Output the (X, Y) coordinate of the center of the cell containing the given text.  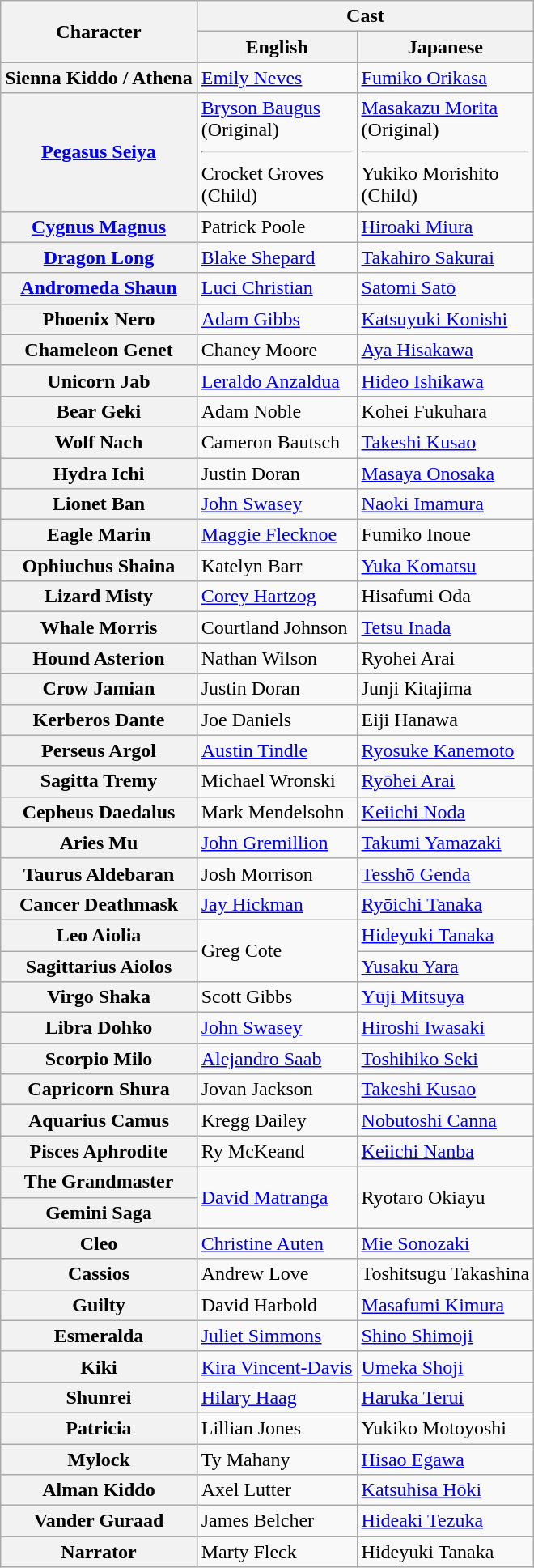
Hound Asterion (99, 658)
Jovan Jackson (277, 1090)
Pisces Aphrodite (99, 1151)
Takumi Yamazaki (445, 843)
Nobutoshi Canna (445, 1120)
Masakazu Morita(Original)Yukiko Morishito (Child) (445, 152)
Yusaku Yara (445, 966)
Andromeda Shaun (99, 288)
Character (99, 32)
Aries Mu (99, 843)
Katelyn Barr (277, 566)
Cast (365, 16)
Chameleon Genet (99, 350)
Christine Auten (277, 1243)
Josh Morrison (277, 873)
Guilty (99, 1305)
Bear Geki (99, 411)
Eiji Hanawa (445, 720)
Mie Sonozaki (445, 1243)
Yuka Komatsu (445, 566)
Tesshō Genda (445, 873)
Aya Hisakawa (445, 350)
Aquarius Camus (99, 1120)
The Grandmaster (99, 1182)
Keiichi Nanba (445, 1151)
Kerberos Dante (99, 720)
Shino Shimoji (445, 1336)
Andrew Love (277, 1274)
Axel Lutter (277, 1490)
Blake Shepard (277, 257)
Fumiko Inoue (445, 535)
Toshitsugu Takashina (445, 1274)
Esmeralda (99, 1336)
Juliet Simmons (277, 1336)
Nathan Wilson (277, 658)
Michael Wronski (277, 781)
Hiroshi Iwasaki (445, 1028)
Haruka Terui (445, 1397)
Eagle Marin (99, 535)
Hisao Egawa (445, 1460)
Chaney Moore (277, 350)
Bryson Baugus(Original)Crocket Groves (Child) (277, 152)
Libra Dohko (99, 1028)
Ryosuke Kanemoto (445, 750)
Phoenix Nero (99, 319)
Hiroaki Miura (445, 227)
Unicorn Jab (99, 380)
Hilary Haag (277, 1397)
Toshihiko Seki (445, 1059)
Keiichi Noda (445, 812)
English (277, 47)
Ryotaro Okiayu (445, 1197)
Sienna Kiddo / Athena (99, 78)
Gemini Saga (99, 1213)
Vander Guraad (99, 1521)
Satomi Satō (445, 288)
Hydra Ichi (99, 474)
Jay Hickman (277, 904)
Austin Tindle (277, 750)
Kiki (99, 1366)
Cancer Deathmask (99, 904)
Tetsu Inada (445, 627)
Crow Jamian (99, 689)
Virgo Shaka (99, 997)
Masaya Onosaka (445, 474)
Katsuhisa Hōki (445, 1490)
Ryohei Arai (445, 658)
Leo Aiolia (99, 935)
Scorpio Milo (99, 1059)
Kira Vincent-Davis (277, 1366)
Whale Morris (99, 627)
Umeka Shoji (445, 1366)
John Gremillion (277, 843)
Cepheus Daedalus (99, 812)
Alman Kiddo (99, 1490)
Ty Mahany (277, 1460)
Kohei Fukuhara (445, 411)
Naoki Imamura (445, 504)
Junji Kitajima (445, 689)
Perseus Argol (99, 750)
Fumiko Orikasa (445, 78)
Mark Mendelsohn (277, 812)
David Matranga (277, 1197)
Masafumi Kimura (445, 1305)
Marty Fleck (277, 1552)
Hideaki Tezuka (445, 1521)
Luci Christian (277, 288)
Ryōhei Arai (445, 781)
Lillian Jones (277, 1428)
Pegasus Seiya (99, 152)
Ryōichi Tanaka (445, 904)
Capricorn Shura (99, 1090)
Katsuyuki Konishi (445, 319)
David Harbold (277, 1305)
Taurus Aldebaran (99, 873)
Yūji Mitsuya (445, 997)
Courtland Johnson (277, 627)
Corey Hartzog (277, 597)
Dragon Long (99, 257)
Emily Neves (277, 78)
Ry McKeand (277, 1151)
Lizard Misty (99, 597)
Hideo Ishikawa (445, 380)
Greg Cote (277, 950)
Hisafumi Oda (445, 597)
Adam Noble (277, 411)
Cameron Bautsch (277, 442)
Cleo (99, 1243)
Scott Gibbs (277, 997)
Leraldo Anzaldua (277, 380)
Maggie Flecknoe (277, 535)
Alejandro Saab (277, 1059)
Yukiko Motoyoshi (445, 1428)
Narrator (99, 1552)
Japanese (445, 47)
Takahiro Sakurai (445, 257)
Sagittarius Aiolos (99, 966)
James Belcher (277, 1521)
Lionet Ban (99, 504)
Cassios (99, 1274)
Patrick Poole (277, 227)
Patricia (99, 1428)
Cygnus Magnus (99, 227)
Kregg Dailey (277, 1120)
Mylock (99, 1460)
Shunrei (99, 1397)
Joe Daniels (277, 720)
Wolf Nach (99, 442)
Ophiuchus Shaina (99, 566)
Adam Gibbs (277, 319)
Sagitta Tremy (99, 781)
